Scan for the cell matching the given text and deliver its (x, y) coordinate at center. 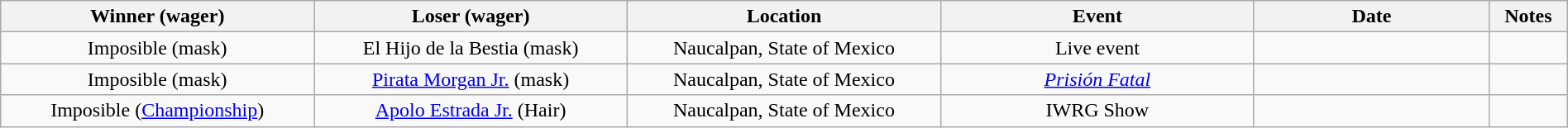
Prisión Fatal (1097, 79)
Event (1097, 17)
Notes (1528, 17)
Imposible (Championship) (157, 111)
Apolo Estrada Jr. (Hair) (471, 111)
Location (784, 17)
Winner (wager) (157, 17)
Loser (wager) (471, 17)
Pirata Morgan Jr. (mask) (471, 79)
Date (1371, 17)
Live event (1097, 48)
El Hijo de la Bestia (mask) (471, 48)
IWRG Show (1097, 111)
